Find where the given text appears and provide that cell's center as (X, Y) coordinate. 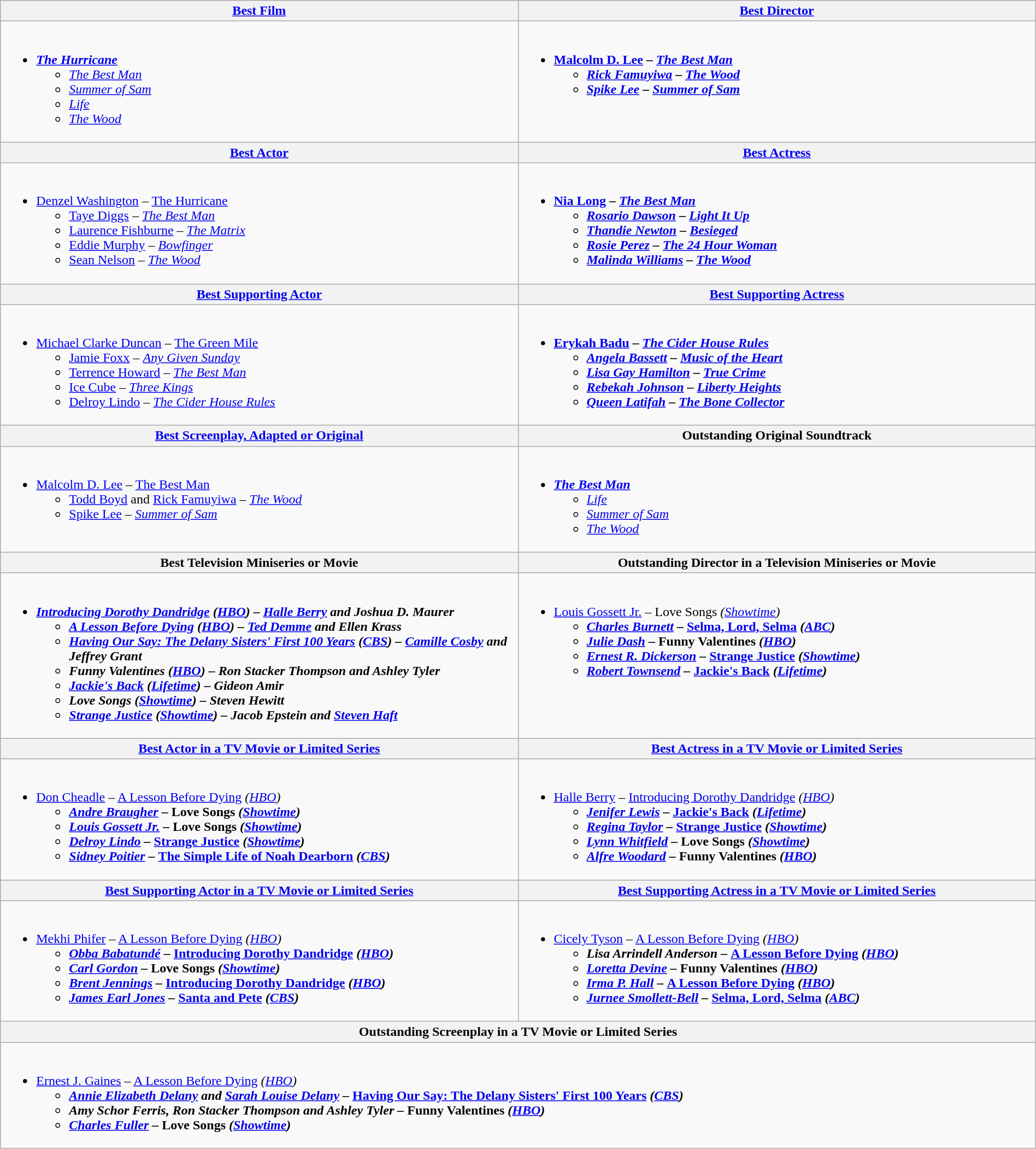
Best Actress in a TV Movie or Limited Series (777, 748)
Best Film (259, 11)
Best Actress (777, 153)
Nia Long – The Best ManRosario Dawson – Light It UpThandie Newton – BesiegedRosie Perez – The 24 Hour WomanMalinda Williams – The Wood (777, 223)
Malcolm D. Lee – The Best ManTodd Boyd and Rick Famuyiwa – The WoodSpike Lee – Summer of Sam (259, 499)
Malcolm D. Lee – The Best ManRick Famuyiwa – The WoodSpike Lee – Summer of Sam (777, 82)
Best Director (777, 11)
Best Supporting Actor (259, 294)
Outstanding Screenplay in a TV Movie or Limited Series (518, 1032)
Denzel Washington – The HurricaneTaye Diggs – The Best ManLaurence Fishburne – The MatrixEddie Murphy – BowfingerSean Nelson – The Wood (259, 223)
Best Screenplay, Adapted or Original (259, 436)
Best Supporting Actress (777, 294)
Best Supporting Actress in a TV Movie or Limited Series (777, 890)
Outstanding Original Soundtrack (777, 436)
Best Television Miniseries or Movie (259, 562)
Best Actor in a TV Movie or Limited Series (259, 748)
Outstanding Director in a Television Miniseries or Movie (777, 562)
Best Supporting Actor in a TV Movie or Limited Series (259, 890)
The HurricaneThe Best ManSummer of SamLifeThe Wood (259, 82)
The Best ManLifeSummer of SamThe Wood (777, 499)
Best Actor (259, 153)
